Search for the cell housing the specified text and yield its [x, y] center coordinate. 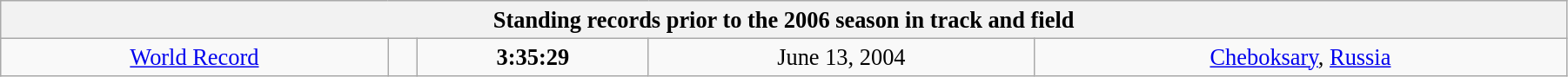
Standing records prior to the 2006 season in track and field [784, 19]
World Record [195, 57]
3:35:29 [533, 57]
Cheboksary, Russia [1300, 57]
June 13, 2004 [841, 57]
